Output the [x, y] coordinate of the center of the cell containing the given text.  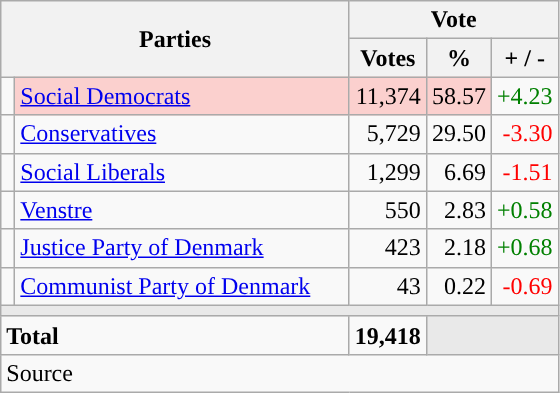
11,374 [388, 96]
0.22 [458, 286]
+4.23 [524, 96]
+0.68 [524, 248]
Source [280, 373]
29.50 [458, 134]
Justice Party of Denmark [182, 248]
423 [388, 248]
2.18 [458, 248]
-1.51 [524, 172]
5,729 [388, 134]
Venstre [182, 210]
Vote [454, 20]
43 [388, 286]
58.57 [458, 96]
+0.58 [524, 210]
550 [388, 210]
6.69 [458, 172]
Communist Party of Denmark [182, 286]
Social Democrats [182, 96]
19,418 [388, 335]
Total [176, 335]
Parties [176, 39]
Social Liberals [182, 172]
% [458, 58]
1,299 [388, 172]
-0.69 [524, 286]
-3.30 [524, 134]
Votes [388, 58]
Conservatives [182, 134]
2.83 [458, 210]
+ / - [524, 58]
